Locate the cell with the specified text and output its (x, y) center coordinate. 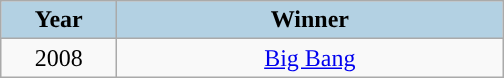
Year (59, 20)
Big Bang (310, 58)
2008 (59, 58)
Winner (310, 20)
